Find where the given text appears and provide that cell's center as (x, y) coordinate. 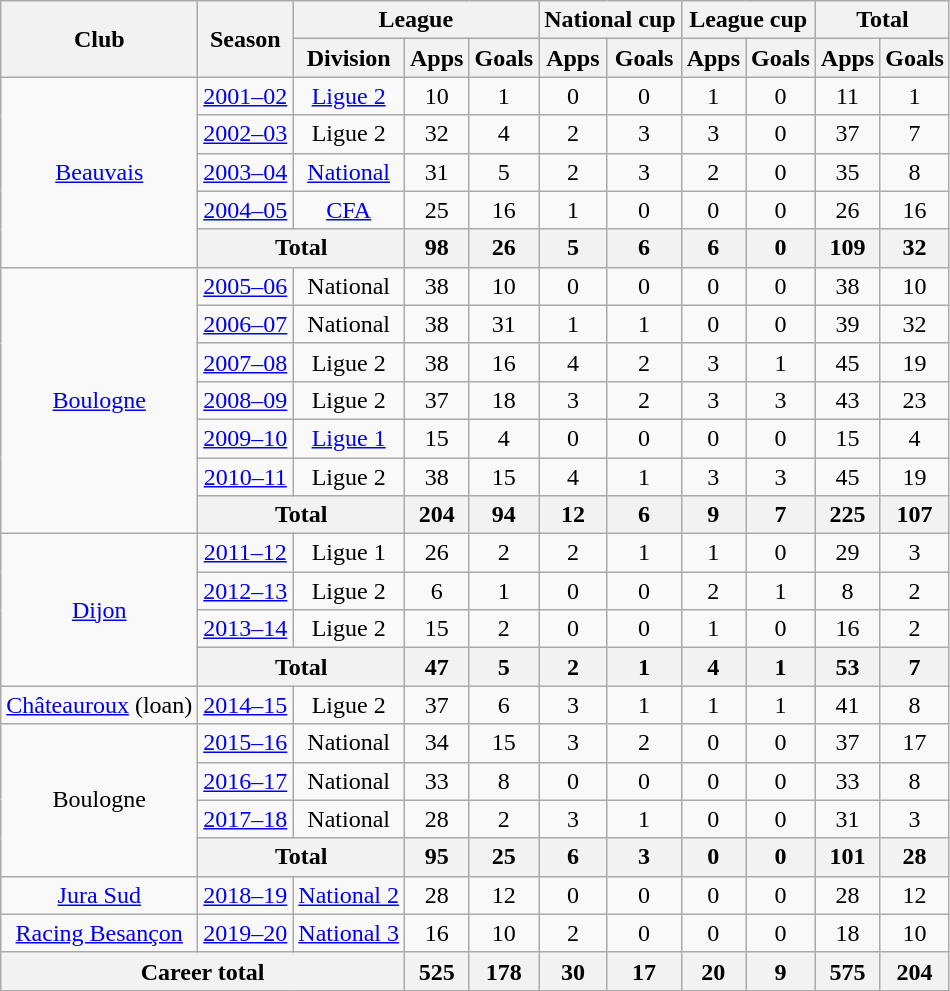
95 (437, 857)
Beauvais (100, 172)
2004–05 (246, 210)
41 (847, 705)
Racing Besançon (100, 933)
525 (437, 971)
178 (504, 971)
National 3 (349, 933)
2006–07 (246, 324)
11 (847, 96)
Career total (203, 971)
575 (847, 971)
53 (847, 667)
2008–09 (246, 400)
Club (100, 39)
CFA (349, 210)
109 (847, 248)
107 (915, 515)
Season (246, 39)
2005–06 (246, 286)
National 2 (349, 895)
98 (437, 248)
43 (847, 400)
2002–03 (246, 134)
Dijon (100, 610)
National cup (610, 20)
35 (847, 172)
23 (915, 400)
League (416, 20)
2012–13 (246, 591)
Jura Sud (100, 895)
47 (437, 667)
2015–16 (246, 743)
2019–20 (246, 933)
2003–04 (246, 172)
2018–19 (246, 895)
101 (847, 857)
20 (713, 971)
2009–10 (246, 438)
2016–17 (246, 781)
2007–08 (246, 362)
2001–02 (246, 96)
Châteauroux (loan) (100, 705)
94 (504, 515)
39 (847, 324)
2010–11 (246, 477)
League cup (748, 20)
2011–12 (246, 553)
225 (847, 515)
34 (437, 743)
29 (847, 553)
30 (573, 971)
Division (349, 58)
2013–14 (246, 629)
2014–15 (246, 705)
2017–18 (246, 819)
